Provide the [X, Y] coordinate of the cell's center where the given text is located.  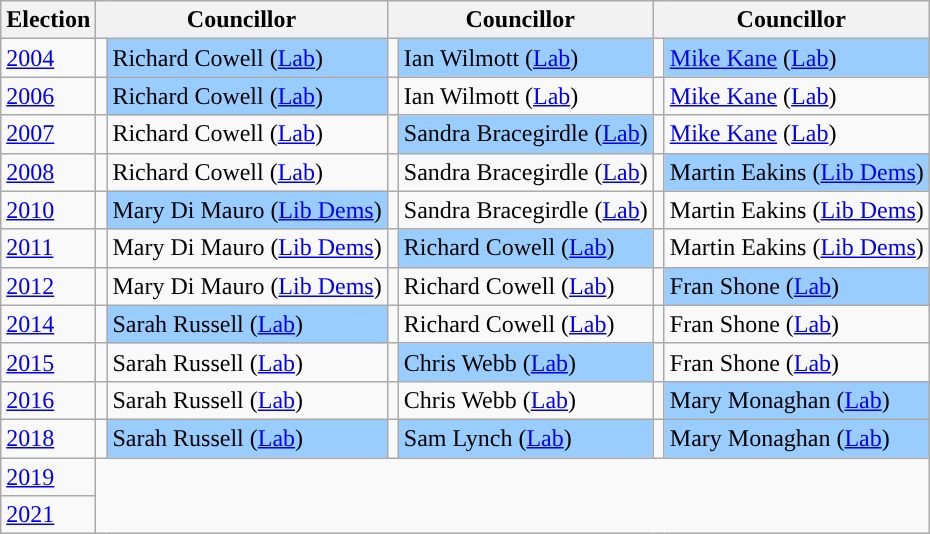
Sam Lynch (Lab) [526, 438]
Election [48, 20]
2018 [48, 438]
2015 [48, 362]
2016 [48, 400]
2007 [48, 134]
2012 [48, 286]
2021 [48, 515]
2006 [48, 96]
2004 [48, 58]
2008 [48, 172]
2011 [48, 248]
2019 [48, 477]
2010 [48, 210]
2014 [48, 324]
